Output the (x, y) coordinate of the center of the cell containing the given text.  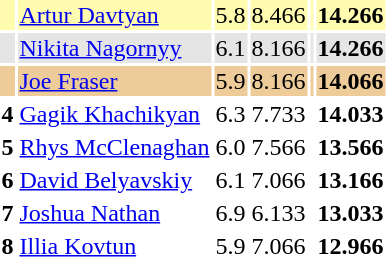
5 (8, 147)
6.0 (230, 147)
6 (8, 180)
5.9 (230, 81)
13.033 (350, 213)
7.066 (278, 180)
Rhys McClenaghan (114, 147)
David Belyavskiy (114, 180)
5.8 (230, 15)
13.566 (350, 147)
Nikita Nagornyy (114, 48)
14.033 (350, 114)
6.9 (230, 213)
13.166 (350, 180)
14.066 (350, 81)
Artur Davtyan (114, 15)
7 (8, 213)
8.466 (278, 15)
7.733 (278, 114)
6.133 (278, 213)
6.3 (230, 114)
Joshua Nathan (114, 213)
4 (8, 114)
Gagik Khachikyan (114, 114)
Joe Fraser (114, 81)
7.566 (278, 147)
